Extract the (X, Y) coordinate from the center of the cell holding the provided text.  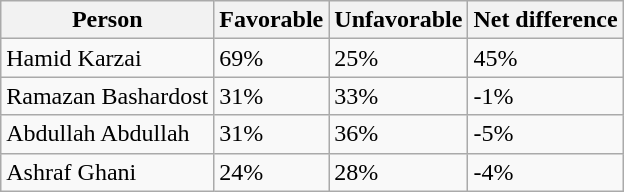
Unfavorable (398, 20)
Net difference (546, 20)
-5% (546, 134)
69% (272, 58)
-1% (546, 96)
Abdullah Abdullah (108, 134)
24% (272, 172)
Favorable (272, 20)
45% (546, 58)
Ashraf Ghani (108, 172)
Person (108, 20)
33% (398, 96)
36% (398, 134)
-4% (546, 172)
28% (398, 172)
25% (398, 58)
Ramazan Bashardost (108, 96)
Hamid Karzai (108, 58)
